Determine the (X, Y) coordinate at the center of the cell enclosing the given text.  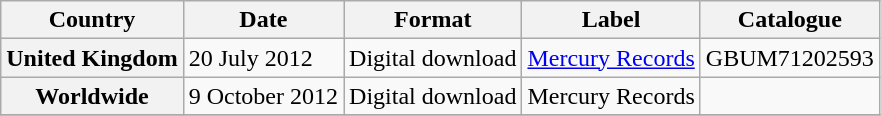
Date (263, 20)
Label (611, 20)
Country (92, 20)
Worldwide (92, 96)
9 October 2012 (263, 96)
GBUM71202593 (790, 58)
20 July 2012 (263, 58)
Catalogue (790, 20)
Format (433, 20)
United Kingdom (92, 58)
